From the cell containing the given text, extract its center point as (X, Y) coordinate. 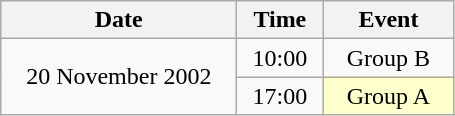
Group A (388, 96)
10:00 (280, 58)
Date (119, 20)
17:00 (280, 96)
Time (280, 20)
Group B (388, 58)
20 November 2002 (119, 77)
Event (388, 20)
